Find where the given text appears and provide that cell's center as (x, y) coordinate. 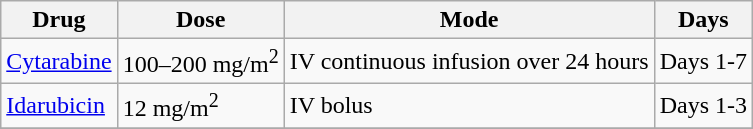
Days 1-3 (703, 106)
100–200 mg/m2 (200, 62)
IV continuous infusion over 24 hours (469, 62)
Mode (469, 20)
Drug (59, 20)
Cytarabine (59, 62)
Dose (200, 20)
Days (703, 20)
Idarubicin (59, 106)
IV bolus (469, 106)
Days 1-7 (703, 62)
12 mg/m2 (200, 106)
